Return the [x, y] coordinate for the center point of the cell that contains the specified text.  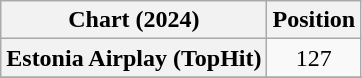
127 [314, 58]
Chart (2024) [134, 20]
Position [314, 20]
Estonia Airplay (TopHit) [134, 58]
